Detect which cell encompasses the target text, then output its (X, Y) center coordinate. 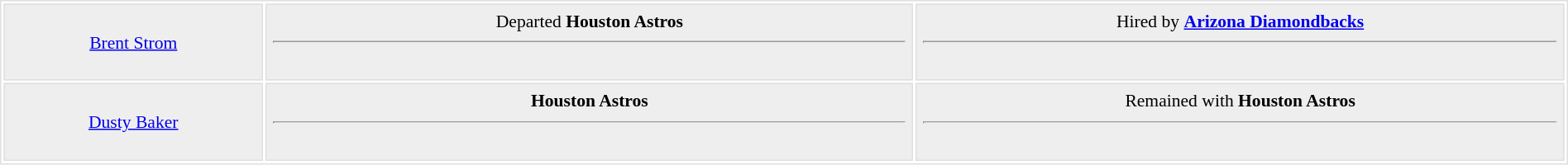
Hired by Arizona Diamondbacks (1241, 42)
Houston Astros (590, 122)
Brent Strom (132, 42)
Departed Houston Astros (590, 42)
Dusty Baker (132, 122)
Remained with Houston Astros (1241, 122)
